Determine the (X, Y) coordinate at the center of the cell enclosing the given text.  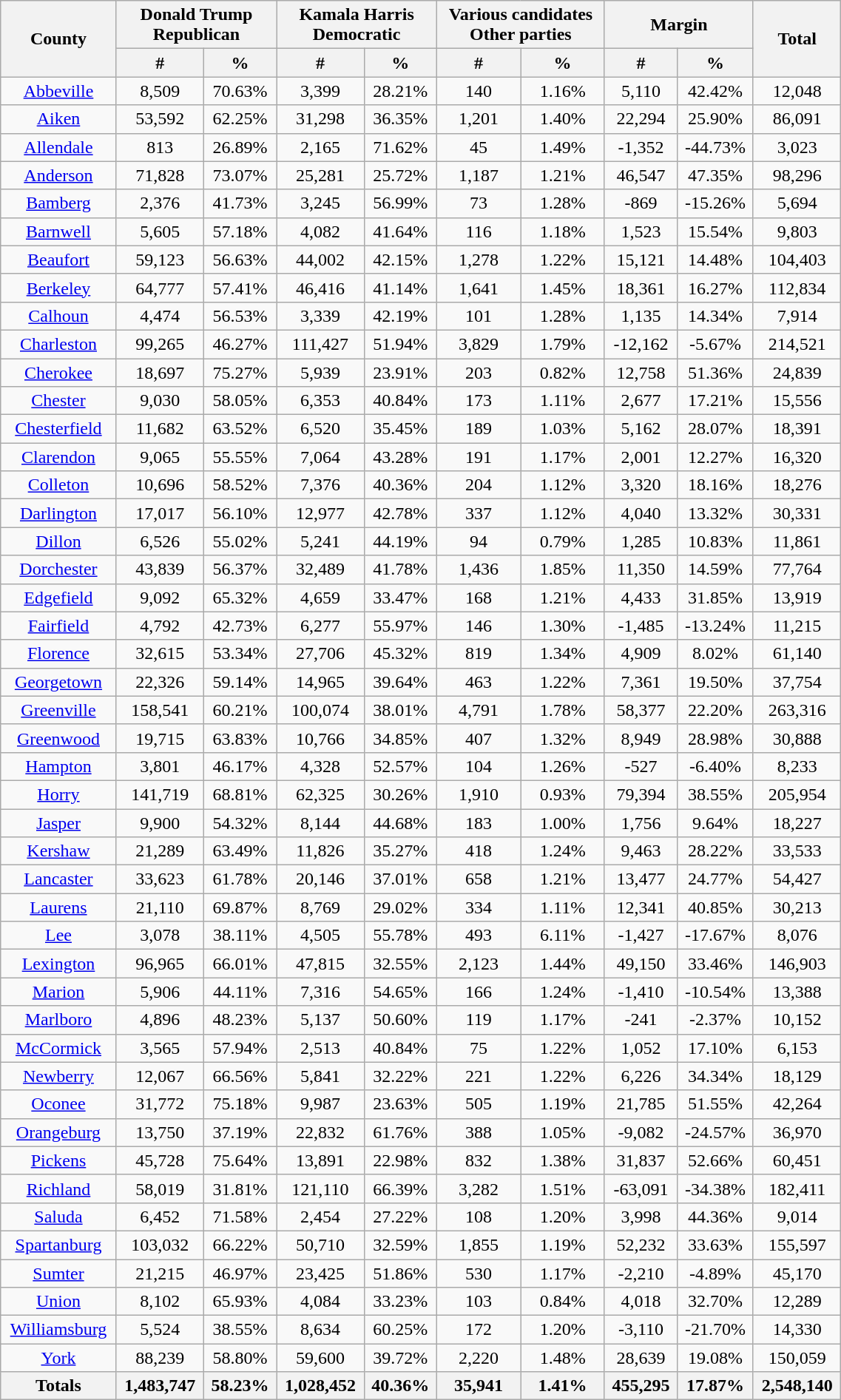
Cherokee (58, 372)
Laurens (58, 907)
44.19% (400, 541)
Saluda (58, 1217)
191 (479, 457)
813 (160, 147)
7,316 (320, 992)
1,523 (641, 231)
1.51% (563, 1188)
30.26% (400, 794)
71,828 (160, 175)
-1,485 (641, 626)
28.21% (400, 91)
57.94% (240, 1048)
22,294 (641, 119)
104 (479, 766)
33.46% (716, 964)
103 (479, 1302)
8.02% (716, 654)
5,241 (320, 541)
Newberry (58, 1076)
Dillon (58, 541)
112,834 (797, 288)
4,909 (641, 654)
1.48% (563, 1358)
4,082 (320, 231)
103,032 (160, 1245)
-241 (641, 1020)
141,719 (160, 794)
Anderson (58, 175)
18,697 (160, 372)
Allendale (58, 147)
51.55% (716, 1104)
819 (479, 654)
Totals (58, 1386)
13,750 (160, 1132)
71.58% (240, 1217)
7,914 (797, 316)
39.64% (400, 682)
463 (479, 682)
25.72% (400, 175)
-4.89% (716, 1273)
McCormick (58, 1048)
88,239 (160, 1358)
22,326 (160, 682)
14.34% (716, 316)
2,001 (641, 457)
11,215 (797, 626)
1.18% (563, 231)
Orangeburg (58, 1132)
77,764 (797, 569)
32.22% (400, 1076)
52.66% (716, 1160)
4,505 (320, 936)
30,331 (797, 513)
17.87% (716, 1386)
8,102 (160, 1302)
16.27% (716, 288)
10.83% (716, 541)
56.37% (240, 569)
Richland (58, 1188)
6,226 (641, 1076)
116 (479, 231)
-10.54% (716, 992)
1,855 (479, 1245)
44.68% (400, 823)
46.97% (240, 1273)
388 (479, 1132)
17.21% (716, 401)
530 (479, 1273)
55.78% (400, 936)
61.78% (240, 879)
58.80% (240, 1358)
8,076 (797, 936)
8,233 (797, 766)
37.01% (400, 879)
44.36% (716, 1217)
58.05% (240, 401)
63.52% (240, 429)
6,452 (160, 1217)
6,520 (320, 429)
9,803 (797, 231)
51.36% (716, 372)
Berkeley (58, 288)
46.17% (240, 766)
Jasper (58, 823)
25.90% (716, 119)
70.63% (240, 91)
658 (479, 879)
42.73% (240, 626)
2,165 (320, 147)
21,289 (160, 851)
5,939 (320, 372)
1.16% (563, 91)
28.07% (716, 429)
5,605 (160, 231)
Horry (58, 794)
32.59% (400, 1245)
Dorchester (58, 569)
7,361 (641, 682)
493 (479, 936)
57.18% (240, 231)
3,829 (479, 344)
14,965 (320, 682)
3,023 (797, 147)
221 (479, 1076)
42.15% (400, 260)
Union (58, 1302)
58.23% (240, 1386)
-21.70% (716, 1330)
57.41% (240, 288)
52,232 (641, 1245)
42,264 (797, 1104)
63.83% (240, 738)
2,220 (479, 1358)
3,078 (160, 936)
2,677 (641, 401)
3,320 (641, 485)
1.41% (563, 1386)
Colleton (58, 485)
Clarendon (58, 457)
32.55% (400, 964)
Fairfield (58, 626)
3,339 (320, 316)
Various candidatesOther parties (521, 25)
13,891 (320, 1160)
86,091 (797, 119)
1.79% (563, 344)
337 (479, 513)
1.38% (563, 1160)
4,474 (160, 316)
3,282 (479, 1188)
23.63% (400, 1104)
182,411 (797, 1188)
33.47% (400, 598)
183 (479, 823)
61.76% (400, 1132)
0.79% (563, 541)
1,756 (641, 823)
28.22% (716, 851)
94 (479, 541)
55.97% (400, 626)
42.19% (400, 316)
1.05% (563, 1132)
Aiken (58, 119)
-2.37% (716, 1020)
101 (479, 316)
32.70% (716, 1302)
Oconee (58, 1104)
158,541 (160, 710)
1,483,747 (160, 1386)
1,187 (479, 175)
45 (479, 147)
5,524 (160, 1330)
Lee (58, 936)
-63,091 (641, 1188)
4,018 (641, 1302)
140 (479, 91)
21,110 (160, 907)
55.02% (240, 541)
25,281 (320, 175)
4,040 (641, 513)
15.54% (716, 231)
214,521 (797, 344)
30,888 (797, 738)
52.57% (400, 766)
31,837 (641, 1160)
59.14% (240, 682)
58.52% (240, 485)
10,696 (160, 485)
96,965 (160, 964)
-17.67% (716, 936)
79,394 (641, 794)
35.27% (400, 851)
4,791 (479, 710)
407 (479, 738)
189 (479, 429)
108 (479, 1217)
65.32% (240, 598)
8,144 (320, 823)
31,298 (320, 119)
21,215 (160, 1273)
56.99% (400, 203)
66.56% (240, 1076)
53.34% (240, 654)
60.25% (400, 1330)
155,597 (797, 1245)
6,153 (797, 1048)
22,832 (320, 1132)
38.01% (400, 710)
1,052 (641, 1048)
12,977 (320, 513)
13,388 (797, 992)
9,092 (160, 598)
54,427 (797, 879)
-6.40% (716, 766)
Chesterfield (58, 429)
59,600 (320, 1358)
2,513 (320, 1048)
66.22% (240, 1245)
45.32% (400, 654)
42.78% (400, 513)
99,265 (160, 344)
Total (797, 38)
46.27% (240, 344)
-12,162 (641, 344)
9.64% (716, 823)
150,059 (797, 1358)
27,706 (320, 654)
4,084 (320, 1302)
3,998 (641, 1217)
28.98% (716, 738)
75.64% (240, 1160)
205,954 (797, 794)
9,030 (160, 401)
53,592 (160, 119)
505 (479, 1104)
111,427 (320, 344)
47.35% (716, 175)
65.93% (240, 1302)
45,170 (797, 1273)
1.00% (563, 823)
12,341 (641, 907)
10,766 (320, 738)
27.22% (400, 1217)
0.84% (563, 1302)
14.48% (716, 260)
51.86% (400, 1273)
41.14% (400, 288)
45,728 (160, 1160)
41.78% (400, 569)
31.81% (240, 1188)
6.11% (563, 936)
48.23% (240, 1020)
28,639 (641, 1358)
18,361 (641, 288)
23,425 (320, 1273)
11,826 (320, 851)
-34.38% (716, 1188)
168 (479, 598)
1.30% (563, 626)
4,792 (160, 626)
1,201 (479, 119)
1,135 (641, 316)
22.98% (400, 1160)
6,526 (160, 541)
13.32% (716, 513)
Marlboro (58, 1020)
54.65% (400, 992)
-13.24% (716, 626)
51.94% (400, 344)
30,213 (797, 907)
31,772 (160, 1104)
35,941 (479, 1386)
-44.73% (716, 147)
56.53% (240, 316)
19.08% (716, 1358)
0.82% (563, 372)
-527 (641, 766)
64,777 (160, 288)
23.91% (400, 372)
4,328 (320, 766)
455,295 (641, 1386)
12,067 (160, 1076)
15,556 (797, 401)
46,547 (641, 175)
71.62% (400, 147)
5,694 (797, 203)
42.42% (716, 91)
11,861 (797, 541)
146 (479, 626)
1,910 (479, 794)
44,002 (320, 260)
104,403 (797, 260)
6,277 (320, 626)
-9,082 (641, 1132)
9,065 (160, 457)
Bamberg (58, 203)
Margin (679, 25)
4,896 (160, 1020)
18.16% (716, 485)
Kershaw (58, 851)
Calhoun (58, 316)
58,019 (160, 1188)
14.59% (716, 569)
Greenville (58, 710)
2,123 (479, 964)
54.32% (240, 823)
-15.26% (716, 203)
98,296 (797, 175)
12.27% (716, 457)
Greenwood (58, 738)
Spartanburg (58, 1245)
62.25% (240, 119)
41.64% (400, 231)
1.44% (563, 964)
16,320 (797, 457)
22.20% (716, 710)
3,245 (320, 203)
18,129 (797, 1076)
60.21% (240, 710)
4,433 (641, 598)
-5.67% (716, 344)
69.87% (240, 907)
Sumter (58, 1273)
18,276 (797, 485)
Kamala HarrisDemocratic (357, 25)
1.40% (563, 119)
60,451 (797, 1160)
2,548,140 (797, 1386)
166 (479, 992)
119 (479, 1020)
1,278 (479, 260)
44.11% (240, 992)
73 (479, 203)
832 (479, 1160)
61,140 (797, 654)
-24.57% (716, 1132)
58,377 (641, 710)
Georgetown (58, 682)
12,048 (797, 91)
75.27% (240, 372)
Charleston (58, 344)
24.77% (716, 879)
-2,210 (641, 1273)
173 (479, 401)
46,416 (320, 288)
32,615 (160, 654)
3,565 (160, 1048)
49,150 (641, 964)
26.89% (240, 147)
-3,110 (641, 1330)
8,769 (320, 907)
24,839 (797, 372)
41.73% (240, 203)
10,152 (797, 1020)
38.11% (240, 936)
1,641 (479, 288)
Edgefield (58, 598)
19,715 (160, 738)
43,839 (160, 569)
56.10% (240, 513)
56.63% (240, 260)
Barnwell (58, 231)
5,110 (641, 91)
33,623 (160, 879)
1,436 (479, 569)
1.03% (563, 429)
13,919 (797, 598)
33.23% (400, 1302)
Beaufort (58, 260)
-1,427 (641, 936)
203 (479, 372)
1.32% (563, 738)
17,017 (160, 513)
1.34% (563, 654)
1.49% (563, 147)
9,900 (160, 823)
75.18% (240, 1104)
2,454 (320, 1217)
34.34% (716, 1076)
68.81% (240, 794)
5,841 (320, 1076)
1.26% (563, 766)
33.63% (716, 1245)
Abbeville (58, 91)
33,533 (797, 851)
9,463 (641, 851)
172 (479, 1330)
2,376 (160, 203)
Marion (58, 992)
418 (479, 851)
39.72% (400, 1358)
14,330 (797, 1330)
Donald TrumpRepublican (197, 25)
Chester (58, 401)
4,659 (320, 598)
35.45% (400, 429)
9,987 (320, 1104)
18,227 (797, 823)
1.45% (563, 288)
Lancaster (58, 879)
21,785 (641, 1104)
Darlington (58, 513)
34.85% (400, 738)
12,758 (641, 372)
3,399 (320, 91)
50,710 (320, 1245)
6,353 (320, 401)
7,376 (320, 485)
263,316 (797, 710)
8,509 (160, 91)
63.49% (240, 851)
3,801 (160, 766)
146,903 (797, 964)
9,014 (797, 1217)
1.78% (563, 710)
-869 (641, 203)
Florence (58, 654)
50.60% (400, 1020)
12,289 (797, 1302)
75 (479, 1048)
32,489 (320, 569)
13,477 (641, 879)
Lexington (58, 964)
15,121 (641, 260)
11,682 (160, 429)
62,325 (320, 794)
66.39% (400, 1188)
121,110 (320, 1188)
1,028,452 (320, 1386)
59,123 (160, 260)
8,634 (320, 1330)
19.50% (716, 682)
29.02% (400, 907)
8,949 (641, 738)
5,162 (641, 429)
17.10% (716, 1048)
5,137 (320, 1020)
37,754 (797, 682)
5,906 (160, 992)
36,970 (797, 1132)
40.85% (716, 907)
11,350 (641, 569)
-1,410 (641, 992)
37.19% (240, 1132)
31.85% (716, 598)
1,285 (641, 541)
0.93% (563, 794)
47,815 (320, 964)
204 (479, 485)
Hampton (58, 766)
36.35% (400, 119)
-1,352 (641, 147)
Pickens (58, 1160)
Williamsburg (58, 1330)
1.85% (563, 569)
18,391 (797, 429)
7,064 (320, 457)
334 (479, 907)
100,074 (320, 710)
66.01% (240, 964)
County (58, 38)
43.28% (400, 457)
York (58, 1358)
73.07% (240, 175)
20,146 (320, 879)
55.55% (240, 457)
